Scan for the cell matching the given text and deliver its (x, y) coordinate at center. 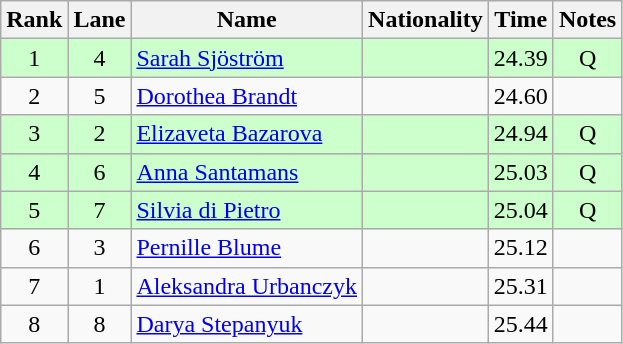
25.44 (520, 324)
Sarah Sjöström (247, 58)
25.03 (520, 172)
Dorothea Brandt (247, 96)
Time (520, 20)
Pernille Blume (247, 248)
Silvia di Pietro (247, 210)
24.39 (520, 58)
Nationality (426, 20)
Notes (587, 20)
24.94 (520, 134)
Elizaveta Bazarova (247, 134)
Aleksandra Urbanczyk (247, 286)
25.04 (520, 210)
25.12 (520, 248)
Lane (100, 20)
24.60 (520, 96)
Anna Santamans (247, 172)
Darya Stepanyuk (247, 324)
Rank (34, 20)
25.31 (520, 286)
Name (247, 20)
